Return (x, y) of the center of cell containing provided text 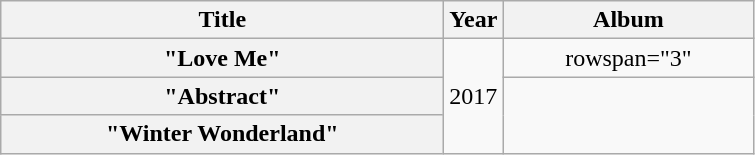
rowspan="3" (628, 58)
Album (628, 20)
"Winter Wonderland" (222, 134)
2017 (474, 96)
Year (474, 20)
Title (222, 20)
"Love Me" (222, 58)
"Abstract" (222, 96)
